Identify which cell holds the provided text, then report its [X, Y] central coordinate. 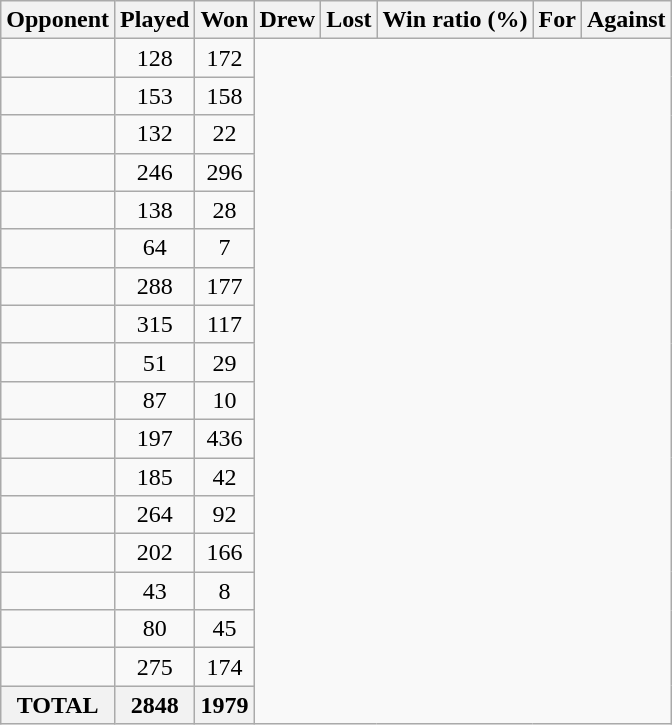
For [557, 20]
166 [224, 553]
117 [224, 324]
132 [155, 134]
Won [224, 20]
7 [224, 248]
153 [155, 96]
Win ratio (%) [455, 20]
158 [224, 96]
45 [224, 629]
177 [224, 286]
29 [224, 362]
51 [155, 362]
Drew [288, 20]
172 [224, 58]
1979 [224, 705]
92 [224, 515]
10 [224, 400]
197 [155, 438]
43 [155, 591]
8 [224, 591]
28 [224, 210]
185 [155, 477]
288 [155, 286]
246 [155, 172]
128 [155, 58]
22 [224, 134]
202 [155, 553]
Opponent [58, 20]
315 [155, 324]
80 [155, 629]
2848 [155, 705]
Played [155, 20]
87 [155, 400]
Lost [349, 20]
436 [224, 438]
174 [224, 667]
42 [224, 477]
138 [155, 210]
264 [155, 515]
296 [224, 172]
64 [155, 248]
Against [626, 20]
TOTAL [58, 705]
275 [155, 667]
